Pinpoint the cell where the given text exists, returning its (X, Y) midpoint coordinate. 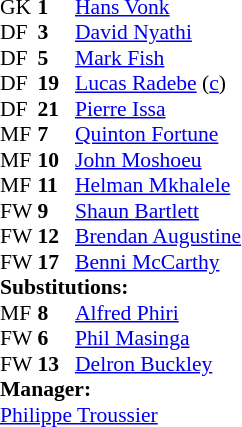
5 (57, 58)
Shaun Bartlett (158, 211)
17 (57, 262)
12 (57, 237)
Substitutions: (120, 287)
Phil Masinga (158, 339)
21 (57, 109)
13 (57, 364)
Manager: (120, 389)
Quinton Fortune (158, 135)
Mark Fish (158, 58)
9 (57, 211)
8 (57, 313)
Benni McCarthy (158, 262)
Lucas Radebe (c) (158, 83)
John Moshoeu (158, 160)
11 (57, 185)
David Nyathi (158, 33)
7 (57, 135)
10 (57, 160)
6 (57, 339)
Pierre Issa (158, 109)
3 (57, 33)
Brendan Augustine (158, 237)
Helman Mkhalele (158, 185)
19 (57, 83)
Alfred Phiri (158, 313)
Delron Buckley (158, 364)
